Return the [X, Y] coordinate for the center point of the cell that contains the specified text.  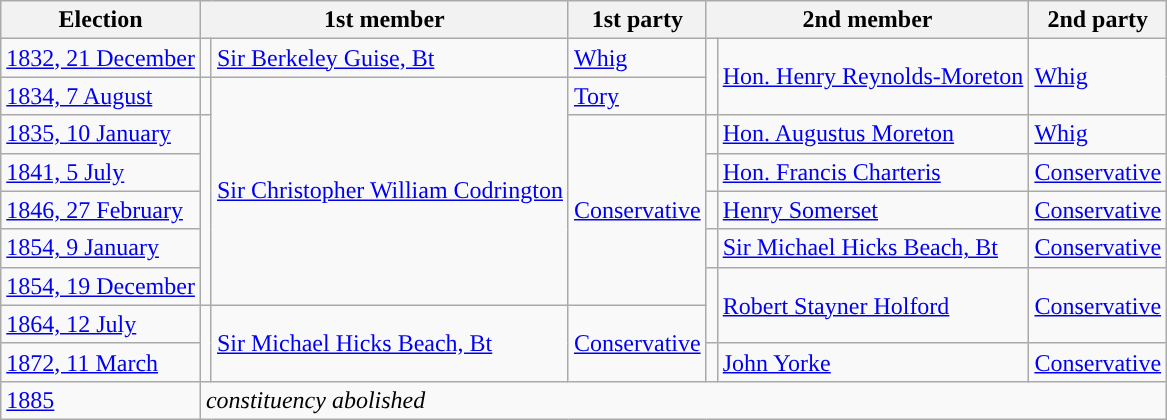
Hon. Henry Reynolds-Moreton [873, 77]
1854, 19 December [101, 286]
Sir Berkeley Guise, Bt [390, 58]
1885 [101, 400]
Henry Somerset [873, 210]
1864, 12 July [101, 324]
1832, 21 December [101, 58]
Sir Christopher William Codrington [390, 191]
1834, 7 August [101, 96]
Tory [637, 96]
1835, 10 January [101, 134]
1st party [637, 20]
2nd member [868, 20]
constituency abolished [683, 400]
1st member [384, 20]
Hon. Augustus Moreton [873, 134]
1872, 11 March [101, 362]
2nd party [1098, 20]
1841, 5 July [101, 172]
Election [101, 20]
Hon. Francis Charteris [873, 172]
1846, 27 February [101, 210]
Robert Stayner Holford [873, 305]
John Yorke [873, 362]
1854, 9 January [101, 248]
